Return [x, y] of the center of cell containing provided text 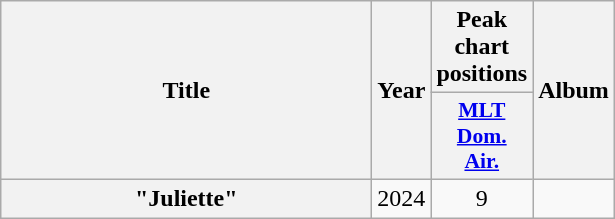
Peak chart positions [482, 47]
Year [402, 90]
Title [186, 90]
MLTDom.Air. [482, 136]
9 [482, 198]
2024 [402, 198]
"Juliette" [186, 198]
Album [574, 90]
